Scan for the cell matching the given text and deliver its [X, Y] coordinate at center. 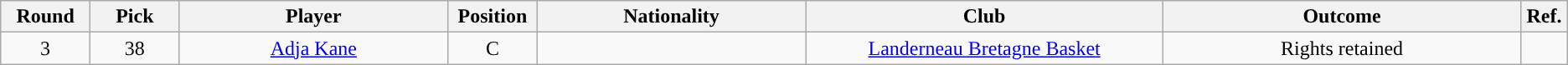
Position [493, 17]
Rights retained [1342, 48]
Landerneau Bretagne Basket [985, 48]
38 [134, 48]
Pick [134, 17]
Round [45, 17]
Player [313, 17]
Adja Kane [313, 48]
3 [45, 48]
Nationality [671, 17]
C [493, 48]
Club [985, 17]
Ref. [1545, 17]
Outcome [1342, 17]
